Return [x, y] of the center of cell containing provided text 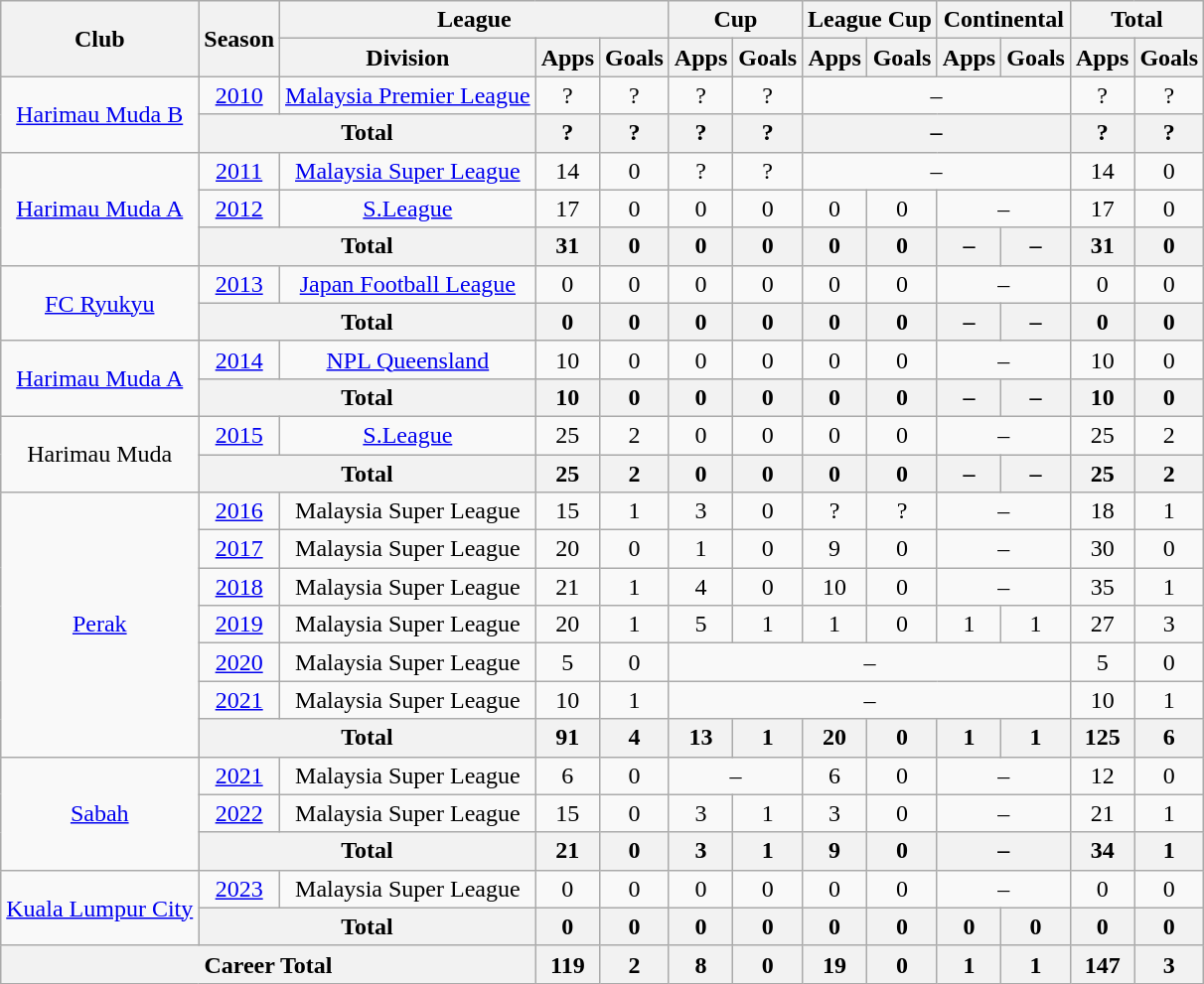
35 [1102, 587]
2019 [239, 625]
Harimau Muda B [99, 114]
30 [1102, 549]
2014 [239, 359]
FC Ryukyu [99, 303]
Harimau Muda [99, 454]
12 [1102, 775]
34 [1102, 851]
Division [408, 58]
2013 [239, 284]
Continental [1003, 20]
125 [1102, 738]
NPL Queensland [408, 359]
2022 [239, 813]
18 [1102, 511]
27 [1102, 625]
Sabah [99, 813]
2020 [239, 662]
League [475, 20]
Malaysia Premier League [408, 95]
119 [567, 964]
Club [99, 39]
2023 [239, 889]
2011 [239, 171]
Cup [735, 20]
Perak [99, 625]
2016 [239, 511]
13 [700, 738]
147 [1102, 964]
2018 [239, 587]
2017 [239, 549]
Season [239, 39]
91 [567, 738]
2010 [239, 95]
League Cup [870, 20]
Japan Football League [408, 284]
Career Total [268, 964]
19 [834, 964]
8 [700, 964]
2015 [239, 435]
2012 [239, 209]
Kuala Lumpur City [99, 908]
